Provide the (X, Y) coordinate of the cell's center where the given text is located.  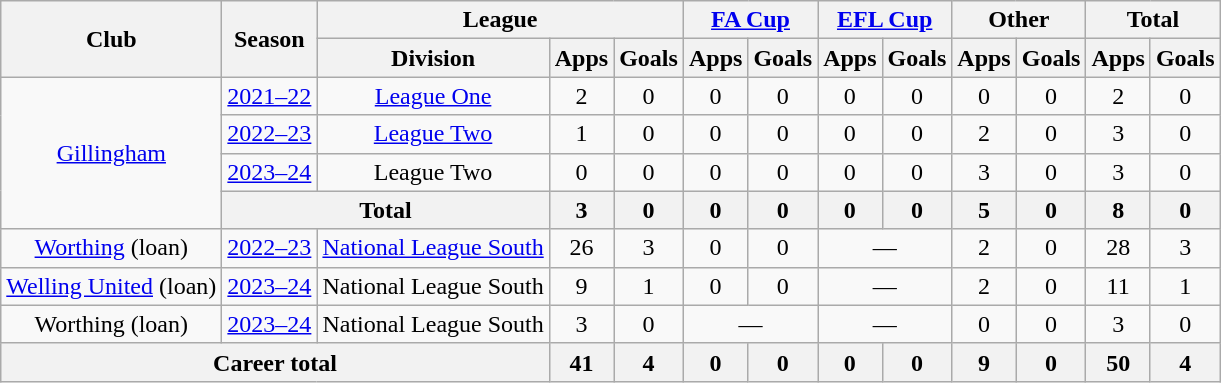
28 (1118, 248)
2021–22 (270, 96)
50 (1118, 362)
Gillingham (112, 153)
41 (581, 362)
Other (1019, 20)
League One (433, 96)
EFL Cup (885, 20)
Welling United (loan) (112, 286)
Season (270, 39)
Division (433, 58)
11 (1118, 286)
Career total (275, 362)
Club (112, 39)
26 (581, 248)
FA Cup (750, 20)
League (500, 20)
5 (984, 210)
8 (1118, 210)
